For the text-containing cell, return its midpoint in (x, y) coordinate format. 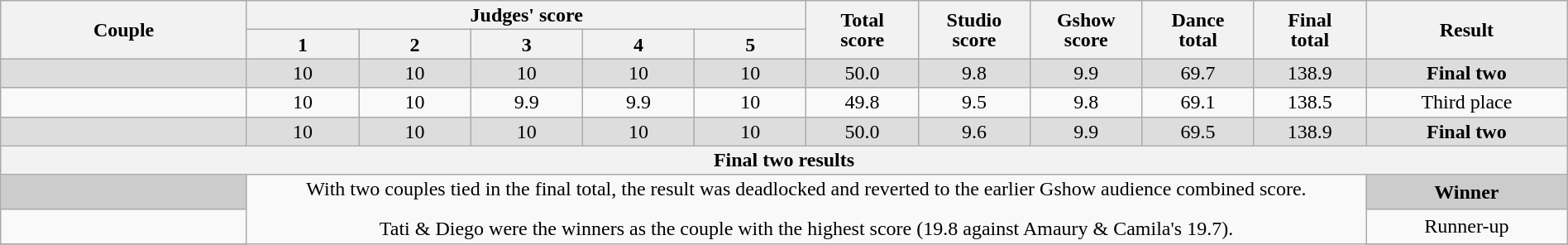
4 (638, 45)
3 (526, 45)
138.5 (1310, 103)
69.1 (1198, 103)
Runner-up (1467, 227)
9.5 (974, 103)
Winner (1467, 192)
2 (415, 45)
Final two results (784, 161)
1 (303, 45)
Couple (124, 30)
9.6 (974, 131)
Gshowscore (1087, 30)
Third place (1467, 103)
Dancetotal (1198, 30)
49.8 (862, 103)
5 (751, 45)
Judges' score (526, 15)
Studioscore (974, 30)
69.7 (1198, 73)
Totalscore (862, 30)
Result (1467, 30)
Finaltotal (1310, 30)
69.5 (1198, 131)
